Detect which cell encompasses the target text, then output its (X, Y) center coordinate. 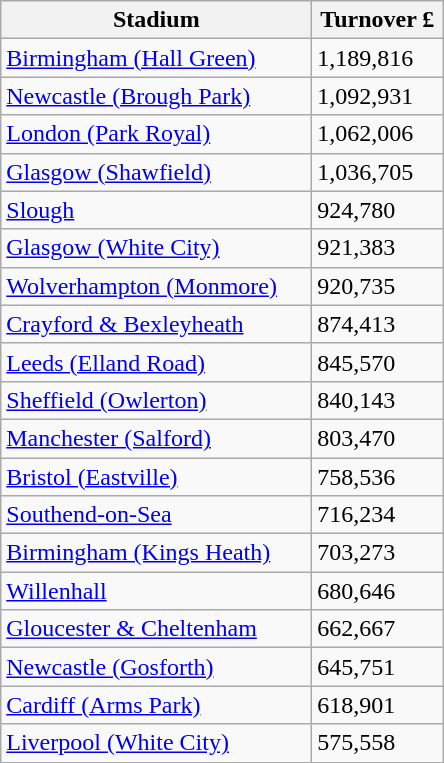
618,901 (378, 705)
645,751 (378, 667)
920,735 (378, 286)
1,062,006 (378, 134)
Liverpool (White City) (156, 743)
Slough (156, 210)
Sheffield (Owlerton) (156, 400)
921,383 (378, 248)
Leeds (Elland Road) (156, 362)
803,470 (378, 438)
1,092,931 (378, 96)
Newcastle (Brough Park) (156, 96)
Manchester (Salford) (156, 438)
662,667 (378, 629)
874,413 (378, 324)
845,570 (378, 362)
Birmingham (Kings Heath) (156, 553)
575,558 (378, 743)
Bristol (Eastville) (156, 477)
1,036,705 (378, 172)
680,646 (378, 591)
Glasgow (Shawfield) (156, 172)
1,189,816 (378, 58)
Newcastle (Gosforth) (156, 667)
Stadium (156, 20)
Gloucester & Cheltenham (156, 629)
Wolverhampton (Monmore) (156, 286)
Cardiff (Arms Park) (156, 705)
Crayford & Bexleyheath (156, 324)
Turnover £ (378, 20)
716,234 (378, 515)
Glasgow (White City) (156, 248)
Southend-on-Sea (156, 515)
703,273 (378, 553)
Willenhall (156, 591)
924,780 (378, 210)
Birmingham (Hall Green) (156, 58)
London (Park Royal) (156, 134)
840,143 (378, 400)
758,536 (378, 477)
